From the cell containing the given text, extract its center point as (x, y) coordinate. 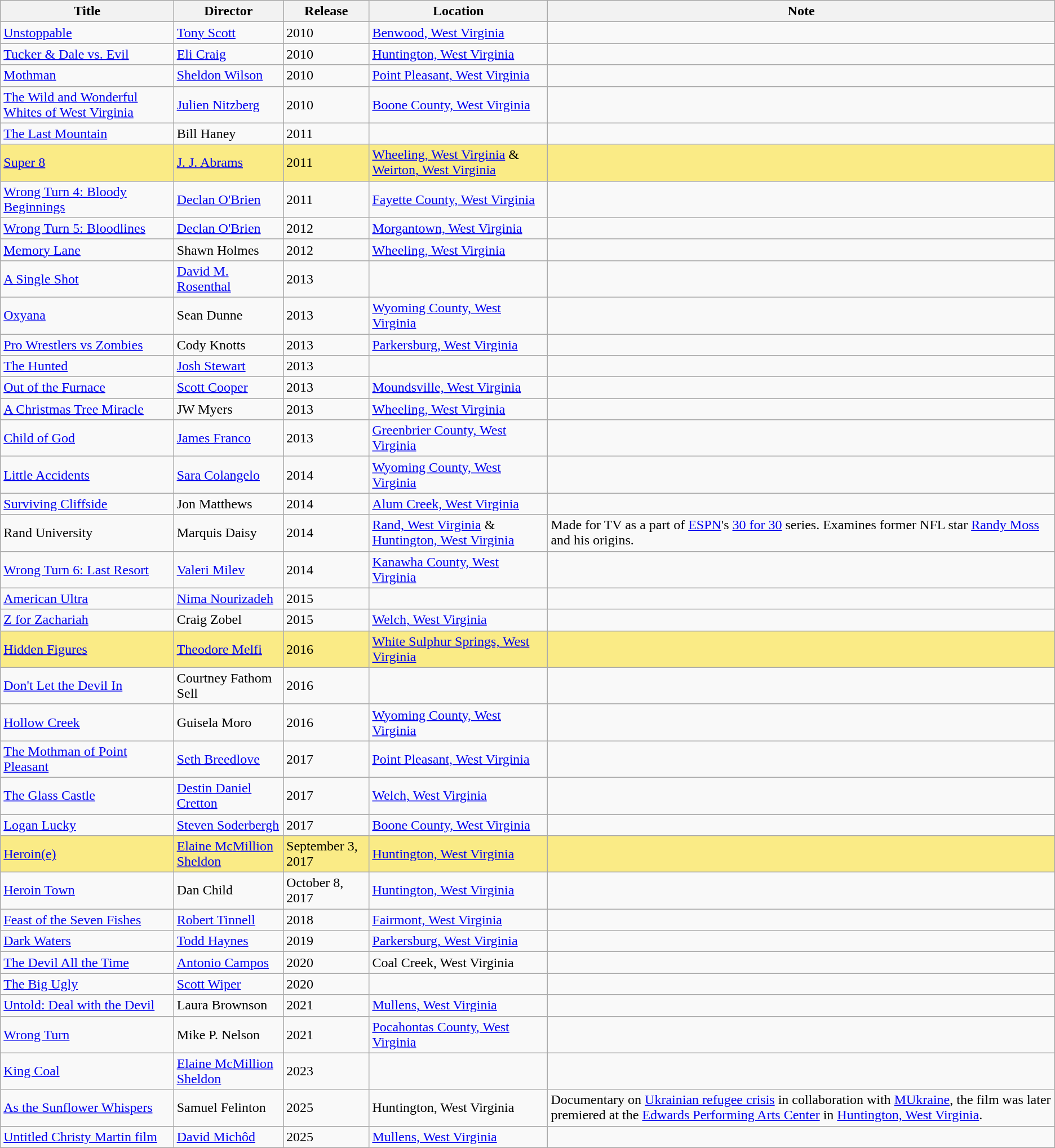
Rand, West Virginia & Huntington, West Virginia (459, 533)
Julien Nitzberg (228, 105)
Fayette County, West Virginia (459, 200)
Wrong Turn 5: Bloodlines (87, 228)
Sara Colangelo (228, 475)
Heroin Town (87, 890)
Samuel Felinton (228, 1108)
Surviving Cliffside (87, 504)
The Big Ugly (87, 984)
The Hunted (87, 366)
White Sulphur Springs, West Virginia (459, 649)
Steven Soderbergh (228, 825)
The Devil All the Time (87, 963)
American Ultra (87, 599)
Don't Let the Devil In (87, 685)
Pocahontas County, West Virginia (459, 1035)
Feast of the Seven Fishes (87, 920)
2018 (326, 920)
Child of God (87, 438)
Fairmont, West Virginia (459, 920)
October 8, 2017 (326, 890)
Note (801, 11)
Mothman (87, 76)
Nima Nourizadeh (228, 599)
J. J. Abrams (228, 162)
Untold: Deal with the Devil (87, 1005)
Dark Waters (87, 941)
Dan Child (228, 890)
Scott Cooper (228, 388)
As the Sunflower Whispers (87, 1108)
Release (326, 11)
Seth Breedlove (228, 759)
Guisela Moro (228, 723)
Mike P. Nelson (228, 1035)
Super 8 (87, 162)
Cody Knotts (228, 344)
Valeri Milev (228, 569)
Robert Tinnell (228, 920)
Title (87, 11)
Unstoppable (87, 33)
Made for TV as a part of ESPN's 30 for 30 series. Examines former NFL star Randy Moss and his origins. (801, 533)
James Franco (228, 438)
2019 (326, 941)
Hidden Figures (87, 649)
Moundsville, West Virginia (459, 388)
Courtney Fathom Sell (228, 685)
Kanawha County, West Virginia (459, 569)
Marquis Daisy (228, 533)
Wrong Turn 4: Bloody Beginnings (87, 200)
2023 (326, 1071)
The Mothman of Point Pleasant (87, 759)
Tucker & Dale vs. Evil (87, 54)
A Single Shot (87, 278)
Coal Creek, West Virginia (459, 963)
Destin Daniel Cretton (228, 796)
JW Myers (228, 409)
Antonio Campos (228, 963)
Todd Haynes (228, 941)
Wrong Turn (87, 1035)
Greenbrier County, West Virginia (459, 438)
Oxyana (87, 316)
Tony Scott (228, 33)
Jon Matthews (228, 504)
The Glass Castle (87, 796)
Location (459, 11)
Scott Wiper (228, 984)
Sean Dunne (228, 316)
The Wild and Wonderful Whites of West Virginia (87, 105)
Alum Creek, West Virginia (459, 504)
September 3, 2017 (326, 854)
Untitled Christy Martin film (87, 1137)
Laura Brownson (228, 1005)
Little Accidents (87, 475)
Bill Haney (228, 134)
Wheeling, West Virginia & Weirton, West Virginia (459, 162)
Pro Wrestlers vs Zombies (87, 344)
King Coal (87, 1071)
Morgantown, West Virginia (459, 228)
Josh Stewart (228, 366)
Logan Lucky (87, 825)
Shawn Holmes (228, 250)
Theodore Melfi (228, 649)
Eli Craig (228, 54)
The Last Mountain (87, 134)
Craig Zobel (228, 620)
Director (228, 11)
David Michôd (228, 1137)
Wrong Turn 6: Last Resort (87, 569)
Sheldon Wilson (228, 76)
Benwood, West Virginia (459, 33)
Memory Lane (87, 250)
Rand University (87, 533)
Hollow Creek (87, 723)
David M. Rosenthal (228, 278)
Heroin(e) (87, 854)
Out of the Furnace (87, 388)
A Christmas Tree Miracle (87, 409)
Z for Zachariah (87, 620)
